Extract the [x, y] coordinate from the center of the cell holding the provided text.  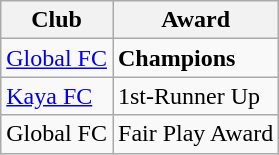
1st-Runner Up [195, 96]
Champions [195, 58]
Award [195, 20]
Kaya FC [57, 96]
Club [57, 20]
Fair Play Award [195, 134]
